Provide the [x, y] coordinate of the cell's center where the given text is located.  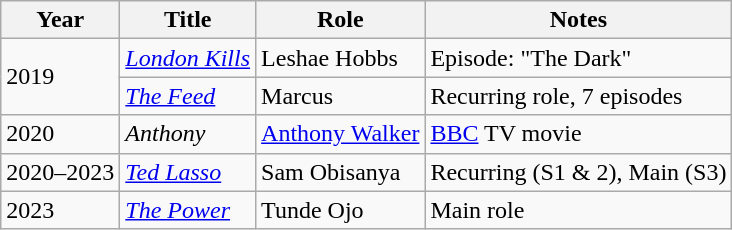
The Power [188, 210]
Recurring (S1 & 2), Main (S3) [578, 172]
Year [60, 20]
BBC TV movie [578, 134]
Marcus [340, 96]
2023 [60, 210]
Main role [578, 210]
Anthony [188, 134]
2020 [60, 134]
Sam Obisanya [340, 172]
2020–2023 [60, 172]
London Kills [188, 58]
Ted Lasso [188, 172]
2019 [60, 77]
Episode: "The Dark" [578, 58]
The Feed [188, 96]
Anthony Walker [340, 134]
Title [188, 20]
Role [340, 20]
Leshae Hobbs [340, 58]
Tunde Ojo [340, 210]
Notes [578, 20]
Recurring role, 7 episodes [578, 96]
